Return (x, y) of the center of cell containing provided text 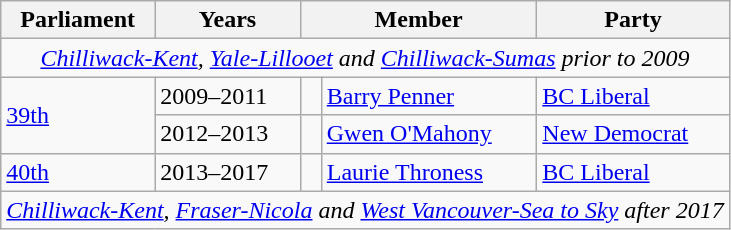
Gwen O'Mahony (429, 134)
Member (418, 20)
Parliament (78, 20)
New Democrat (633, 134)
2009–2011 (228, 96)
Laurie Throness (429, 172)
2013–2017 (228, 172)
2012–2013 (228, 134)
39th (78, 115)
Years (228, 20)
Chilliwack-Kent, Fraser-Nicola and West Vancouver-Sea to Sky after 2017 (365, 210)
40th (78, 172)
Party (633, 20)
Chilliwack-Kent, Yale-Lillooet and Chilliwack-Sumas prior to 2009 (365, 58)
Barry Penner (429, 96)
